Provide the (X, Y) coordinate of the cell's center where the given text is located.  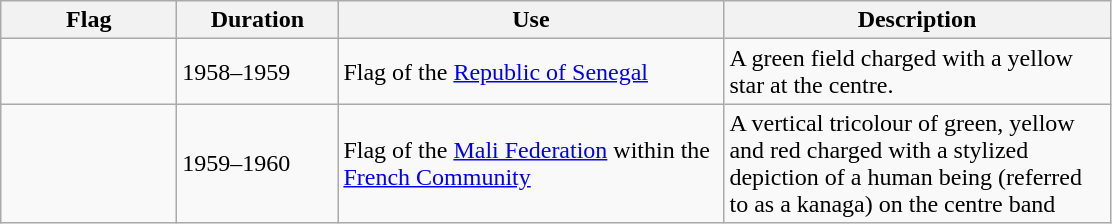
Description (917, 20)
1959–1960 (258, 164)
1958–1959 (258, 72)
Duration (258, 20)
A green field charged with a yellow star at the centre. (917, 72)
Use (531, 20)
Flag of the Republic of Senegal (531, 72)
Flag (89, 20)
A vertical tricolour of green, yellow and red charged with a stylized depiction of a human being (referred to as a kanaga) on the centre band (917, 164)
Flag of the Mali Federation within the French Community (531, 164)
